Capture the cell that displays the provided text and extract its (X, Y) central coordinate. 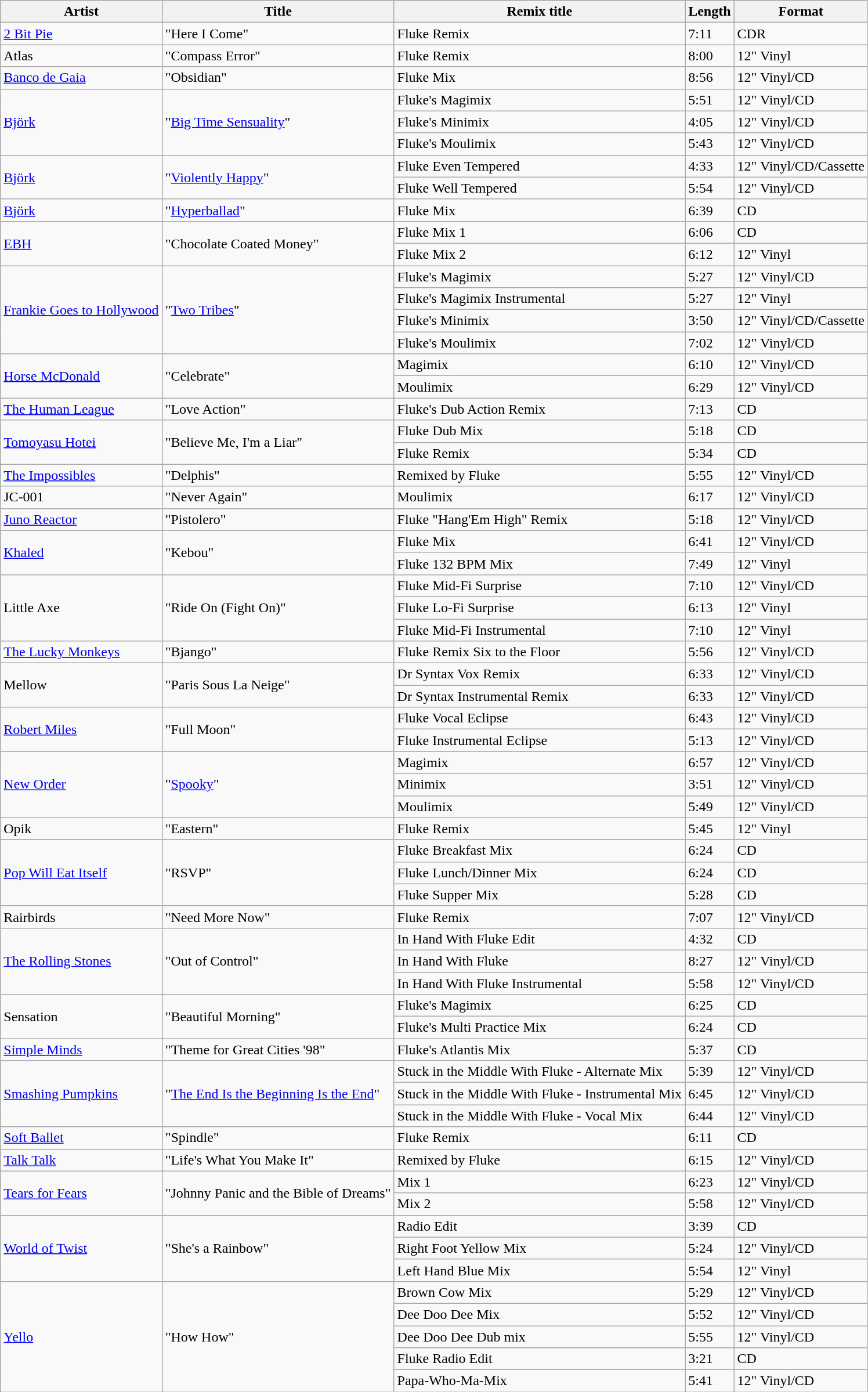
"Out of Control" (278, 961)
In Hand With Fluke Edit (540, 939)
4:33 (710, 166)
"Kebou" (278, 552)
Banco de Gaia (81, 78)
Atlas (81, 56)
"Chocolate Coated Money" (278, 243)
"Bjango" (278, 652)
8:00 (710, 56)
Stuck in the Middle With Fluke - Vocal Mix (540, 1116)
6:17 (710, 497)
Fluke Mid-Fi Instrumental (540, 630)
Fluke Mix 2 (540, 254)
5:37 (710, 1050)
3:21 (710, 1359)
5:41 (710, 1381)
6:44 (710, 1116)
Right Foot Yellow Mix (540, 1248)
7:49 (710, 563)
5:49 (710, 807)
6:12 (710, 254)
5:52 (710, 1314)
Dee Doo Dee Dub mix (540, 1336)
"Spooky" (278, 784)
"The End Is the Beginning Is the End" (278, 1094)
"Johnny Panic and the Bible of Dreams" (278, 1193)
"Celebrate" (278, 376)
The Impossibles (81, 475)
6:43 (710, 718)
Pop Will Eat Itself (81, 873)
Left Hand Blue Mix (540, 1270)
Fluke 132 BPM Mix (540, 563)
"Two Tribes" (278, 310)
Minimix (540, 784)
Radio Edit (540, 1226)
Sensation (81, 1017)
Tears for Fears (81, 1193)
6:39 (710, 210)
Talk Talk (81, 1160)
"She's a Rainbow" (278, 1248)
8:27 (710, 961)
5:43 (710, 144)
Format (801, 12)
Fluke's Dub Action Remix (540, 409)
5:28 (710, 895)
"Compass Error" (278, 56)
"Here I Come" (278, 34)
The Lucky Monkeys (81, 652)
Soft Ballet (81, 1138)
6:57 (710, 762)
"Theme for Great Cities '98" (278, 1050)
6:29 (710, 387)
Fluke Breakfast Mix (540, 851)
"Obsidian" (278, 78)
Fluke Mix 1 (540, 232)
7:13 (710, 409)
Fluke's Magimix Instrumental (540, 299)
Title (278, 12)
"Big Time Sensuality" (278, 122)
Fluke Radio Edit (540, 1359)
5:51 (710, 100)
Little Axe (81, 608)
Robert Miles (81, 729)
Fluke "Hang'Em High" Remix (540, 519)
Simple Minds (81, 1050)
Dr Syntax Vox Remix (540, 674)
Yello (81, 1336)
Mix 1 (540, 1182)
"Ride On (Fight On)" (278, 608)
6:13 (710, 608)
6:15 (710, 1160)
8:56 (710, 78)
Remix title (540, 12)
The Rolling Stones (81, 961)
Fluke Even Tempered (540, 166)
Fluke Lo-Fi Surprise (540, 608)
6:10 (710, 365)
Horse McDonald (81, 376)
Fluke Vocal Eclipse (540, 718)
"Violently Happy" (278, 177)
Stuck in the Middle With Fluke - Alternate Mix (540, 1072)
5:56 (710, 652)
4:32 (710, 939)
Artist (81, 12)
"Hyperballad" (278, 210)
"Never Again" (278, 497)
6:45 (710, 1094)
World of Twist (81, 1248)
Rairbirds (81, 917)
"Believe Me, I'm a Liar" (278, 442)
6:06 (710, 232)
Smashing Pumpkins (81, 1094)
6:41 (710, 541)
Fluke Supper Mix (540, 895)
Tomoyasu Hotei (81, 442)
Stuck in the Middle With Fluke - Instrumental Mix (540, 1094)
7:07 (710, 917)
Fluke Remix Six to the Floor (540, 652)
Juno Reactor (81, 519)
In Hand With Fluke Instrumental (540, 984)
Fluke's Atlantis Mix (540, 1050)
Khaled (81, 552)
2 Bit Pie (81, 34)
"Delphis" (278, 475)
Papa-Who-Ma-Mix (540, 1381)
5:29 (710, 1292)
"Full Moon" (278, 729)
Fluke Lunch/Dinner Mix (540, 873)
7:11 (710, 34)
Dr Syntax Instrumental Remix (540, 696)
Fluke Instrumental Eclipse (540, 740)
EBH (81, 243)
3:51 (710, 784)
Opik (81, 829)
Fluke Dub Mix (540, 431)
Fluke Mid-Fi Surprise (540, 585)
"How How" (278, 1336)
Dee Doo Dee Mix (540, 1314)
7:02 (710, 343)
4:05 (710, 122)
New Order (81, 784)
5:45 (710, 829)
3:50 (710, 321)
Frankie Goes to Hollywood (81, 310)
5:24 (710, 1248)
In Hand With Fluke (540, 961)
The Human League (81, 409)
"Spindle" (278, 1138)
"RSVP" (278, 873)
Fluke Well Tempered (540, 188)
"Beautiful Morning" (278, 1017)
6:25 (710, 1006)
5:34 (710, 453)
Mix 2 (540, 1204)
6:23 (710, 1182)
JC-001 (81, 497)
Brown Cow Mix (540, 1292)
5:39 (710, 1072)
"Love Action" (278, 409)
Fluke's Multi Practice Mix (540, 1028)
"Eastern" (278, 829)
3:39 (710, 1226)
"Pistolero" (278, 519)
CDR (801, 34)
6:11 (710, 1138)
"Need More Now" (278, 917)
5:13 (710, 740)
"Paris Sous La Neige" (278, 685)
Length (710, 12)
Mellow (81, 685)
"Life's What You Make It" (278, 1160)
